Identify which cell holds the provided text, then report its [x, y] central coordinate. 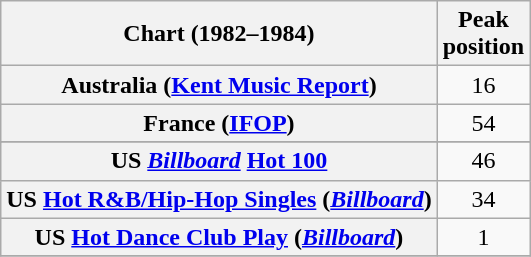
1 [483, 237]
Australia (Kent Music Report) [219, 85]
54 [483, 123]
16 [483, 85]
Chart (1982–1984) [219, 34]
US Hot R&B/Hip-Hop Singles (Billboard) [219, 199]
US Billboard Hot 100 [219, 161]
France (IFOP) [219, 123]
Peakposition [483, 34]
US Hot Dance Club Play (Billboard) [219, 237]
46 [483, 161]
34 [483, 199]
